Extract the (x, y) coordinate from the center of the cell holding the provided text.  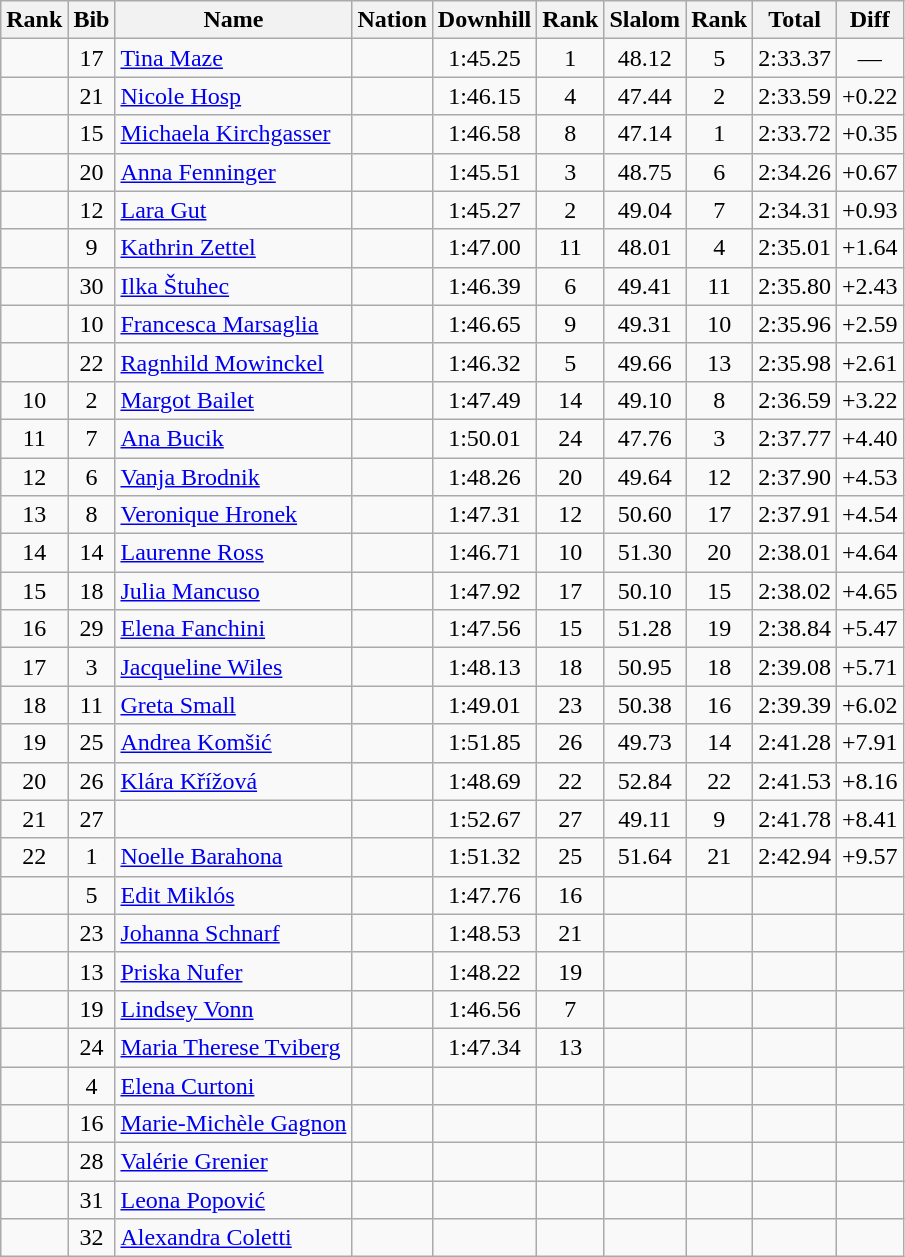
Anna Fenninger (234, 172)
Maria Therese Tviberg (234, 1047)
Johanna Schnarf (234, 933)
51.28 (645, 629)
2:37.77 (795, 438)
Name (234, 20)
+5.47 (870, 629)
1:49.01 (484, 705)
+2.43 (870, 286)
Bib (92, 20)
51.64 (645, 857)
+8.16 (870, 781)
+0.93 (870, 210)
52.84 (645, 781)
Klára Křížová (234, 781)
2:34.31 (795, 210)
49.10 (645, 400)
Laurenne Ross (234, 553)
+0.22 (870, 96)
1:46.39 (484, 286)
49.66 (645, 362)
1:46.58 (484, 134)
2:39.39 (795, 705)
1:47.00 (484, 248)
+0.67 (870, 172)
+3.22 (870, 400)
1:45.25 (484, 58)
49.41 (645, 286)
1:48.26 (484, 477)
2:38.01 (795, 553)
1:48.53 (484, 933)
1:51.32 (484, 857)
1:47.76 (484, 895)
Francesca Marsaglia (234, 324)
1:48.13 (484, 667)
Priska Nufer (234, 971)
Edit Miklós (234, 895)
1:46.65 (484, 324)
49.11 (645, 819)
Elena Fanchini (234, 629)
1:52.67 (484, 819)
Veronique Hronek (234, 515)
+4.54 (870, 515)
Lindsey Vonn (234, 1009)
48.75 (645, 172)
48.01 (645, 248)
1:47.49 (484, 400)
Andrea Komšić (234, 743)
Kathrin Zettel (234, 248)
1:48.69 (484, 781)
2:34.26 (795, 172)
1:47.92 (484, 591)
+4.53 (870, 477)
50.38 (645, 705)
+7.91 (870, 743)
Leona Popović (234, 1200)
+0.35 (870, 134)
2:37.90 (795, 477)
1:46.15 (484, 96)
+5.71 (870, 667)
51.30 (645, 553)
2:33.59 (795, 96)
1:45.27 (484, 210)
+4.64 (870, 553)
Slalom (645, 20)
49.64 (645, 477)
29 (92, 629)
2:35.96 (795, 324)
32 (92, 1238)
1:45.51 (484, 172)
+2.61 (870, 362)
1:46.32 (484, 362)
Valérie Grenier (234, 1162)
Total (795, 20)
50.60 (645, 515)
+4.40 (870, 438)
Tina Maze (234, 58)
49.73 (645, 743)
1:51.85 (484, 743)
50.95 (645, 667)
Ragnhild Mowinckel (234, 362)
2:33.72 (795, 134)
1:46.56 (484, 1009)
49.31 (645, 324)
+2.59 (870, 324)
47.76 (645, 438)
2:41.28 (795, 743)
2:38.02 (795, 591)
+4.65 (870, 591)
2:35.01 (795, 248)
2:37.91 (795, 515)
2:33.37 (795, 58)
2:41.78 (795, 819)
Lara Gut (234, 210)
30 (92, 286)
47.44 (645, 96)
2:35.98 (795, 362)
Margot Bailet (234, 400)
Greta Small (234, 705)
+8.41 (870, 819)
+6.02 (870, 705)
Nation (392, 20)
1:47.34 (484, 1047)
48.12 (645, 58)
1:47.31 (484, 515)
1:50.01 (484, 438)
49.04 (645, 210)
47.14 (645, 134)
28 (92, 1162)
Vanja Brodnik (234, 477)
2:36.59 (795, 400)
Noelle Barahona (234, 857)
Ana Bucik (234, 438)
2:42.94 (795, 857)
+9.57 (870, 857)
+1.64 (870, 248)
Julia Mancuso (234, 591)
Alexandra Coletti (234, 1238)
Downhill (484, 20)
Elena Curtoni (234, 1085)
50.10 (645, 591)
— (870, 58)
31 (92, 1200)
Jacqueline Wiles (234, 667)
2:39.08 (795, 667)
1:48.22 (484, 971)
1:47.56 (484, 629)
2:35.80 (795, 286)
Diff (870, 20)
Ilka Štuhec (234, 286)
1:46.71 (484, 553)
Michaela Kirchgasser (234, 134)
2:38.84 (795, 629)
2:41.53 (795, 781)
Marie-Michèle Gagnon (234, 1124)
Nicole Hosp (234, 96)
